Return the (X, Y) coordinate for the center point of the cell that contains the specified text.  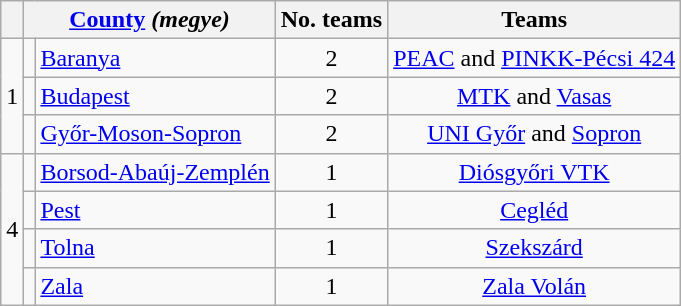
Budapest (155, 96)
Pest (155, 210)
Zala (155, 286)
PEAC and PINKK-Pécsi 424 (534, 58)
Teams (534, 20)
Diósgyőri VTK (534, 172)
Baranya (155, 58)
County (megye) (150, 20)
Cegléd (534, 210)
Szekszárd (534, 248)
Zala Volán (534, 286)
Győr-Moson-Sopron (155, 134)
No. teams (331, 20)
4 (12, 229)
UNI Győr and Sopron (534, 134)
MTK and Vasas (534, 96)
Tolna (155, 248)
Borsod-Abaúj-Zemplén (155, 172)
